Identify which cell holds the provided text, then report its (x, y) central coordinate. 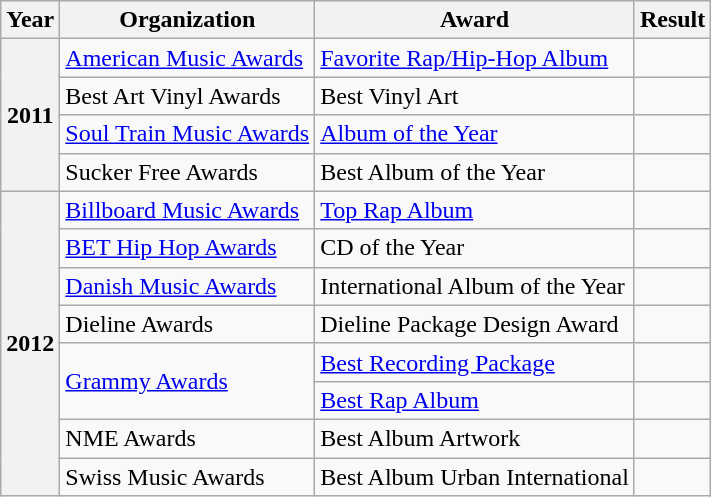
Sucker Free Awards (188, 172)
Best Vinyl Art (475, 96)
Best Album Artwork (475, 438)
Favorite Rap/Hip-Hop Album (475, 58)
Dieline Awards (188, 324)
Album of the Year (475, 134)
Award (475, 20)
2012 (30, 343)
Best Recording Package (475, 362)
Top Rap Album (475, 210)
CD of the Year (475, 248)
Danish Music Awards (188, 286)
Best Album Urban International (475, 477)
2011 (30, 115)
Best Album of the Year (475, 172)
Soul Train Music Awards (188, 134)
Dieline Package Design Award (475, 324)
Organization (188, 20)
Swiss Music Awards (188, 477)
Billboard Music Awards (188, 210)
American Music Awards (188, 58)
Result (672, 20)
Best Rap Album (475, 400)
NME Awards (188, 438)
International Album of the Year (475, 286)
BET Hip Hop Awards (188, 248)
Year (30, 20)
Grammy Awards (188, 381)
Best Art Vinyl Awards (188, 96)
